Pinpoint the cell where the given text exists, returning its [x, y] midpoint coordinate. 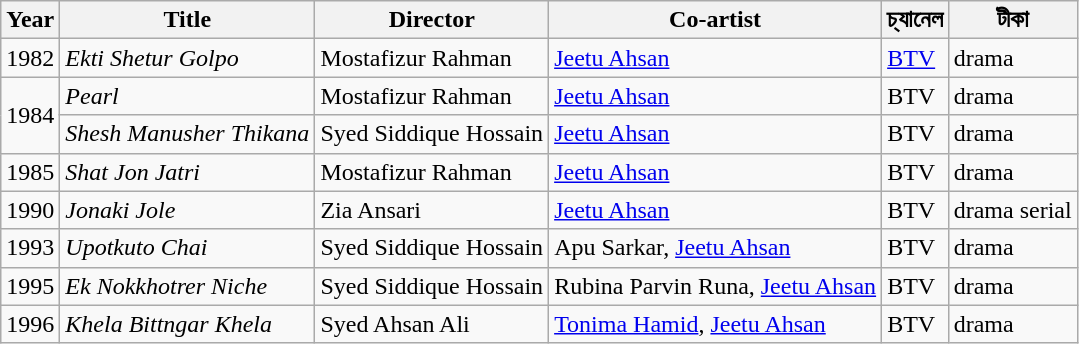
drama serial [1012, 210]
টীকা [1012, 20]
Year [30, 20]
Apu Sarkar, Jeetu Ahsan [716, 248]
Syed Ahsan Ali [432, 324]
1985 [30, 172]
Ek Nokkhotrer Niche [188, 286]
1995 [30, 286]
1993 [30, 248]
Pearl [188, 96]
Rubina Parvin Runa, Jeetu Ahsan [716, 286]
Shesh Manusher Thikana [188, 134]
Upotkuto Chai [188, 248]
চ্যানেল [916, 20]
Shat Jon Jatri [188, 172]
Khela Bittngar Khela [188, 324]
1990 [30, 210]
Jonaki Jole [188, 210]
Ekti Shetur Golpo [188, 58]
1984 [30, 115]
Title [188, 20]
1982 [30, 58]
Tonima Hamid, Jeetu Ahsan [716, 324]
Director [432, 20]
Zia Ansari [432, 210]
1996 [30, 324]
Co-artist [716, 20]
